Return the [x, y] coordinate for the center point of the cell that contains the specified text.  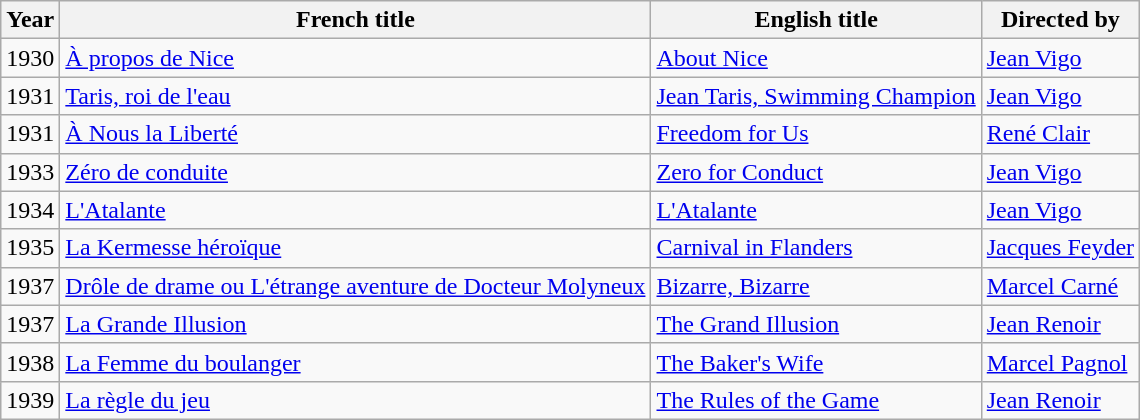
1939 [30, 400]
The Rules of the Game [816, 400]
The Grand Illusion [816, 324]
À propos de Nice [356, 58]
Jacques Feyder [1060, 248]
1930 [30, 58]
René Clair [1060, 134]
Drôle de drame ou L'étrange aventure de Docteur Molyneux [356, 286]
À Nous la Liberté [356, 134]
Zéro de conduite [356, 172]
La Kermesse héroïque [356, 248]
Year [30, 20]
Directed by [1060, 20]
Marcel Carné [1060, 286]
Zero for Conduct [816, 172]
1934 [30, 210]
Bizarre, Bizarre [816, 286]
1935 [30, 248]
Taris, roi de l'eau [356, 96]
English title [816, 20]
The Baker's Wife [816, 362]
La règle du jeu [356, 400]
1938 [30, 362]
Marcel Pagnol [1060, 362]
Jean Taris, Swimming Champion [816, 96]
French title [356, 20]
La Grande Illusion [356, 324]
Freedom for Us [816, 134]
About Nice [816, 58]
1933 [30, 172]
Carnival in Flanders [816, 248]
La Femme du boulanger [356, 362]
